From the cell containing the given text, extract its center point as (X, Y) coordinate. 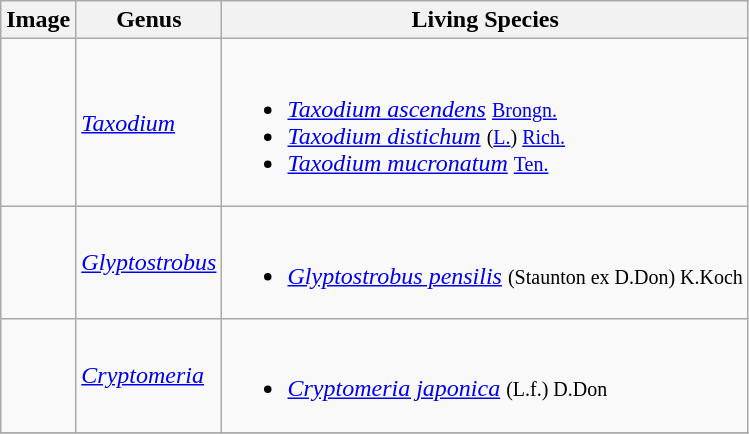
Glyptostrobus (149, 262)
Glyptostrobus pensilis (Staunton ex D.Don) K.Koch (485, 262)
Living Species (485, 20)
Cryptomeria japonica (L.f.) D.Don (485, 376)
Taxodium ascendens Brongn.Taxodium distichum (L.) Rich.Taxodium mucronatum Ten. (485, 122)
Genus (149, 20)
Cryptomeria (149, 376)
Image (38, 20)
Taxodium (149, 122)
